Capture the cell that displays the provided text and extract its [X, Y] central coordinate. 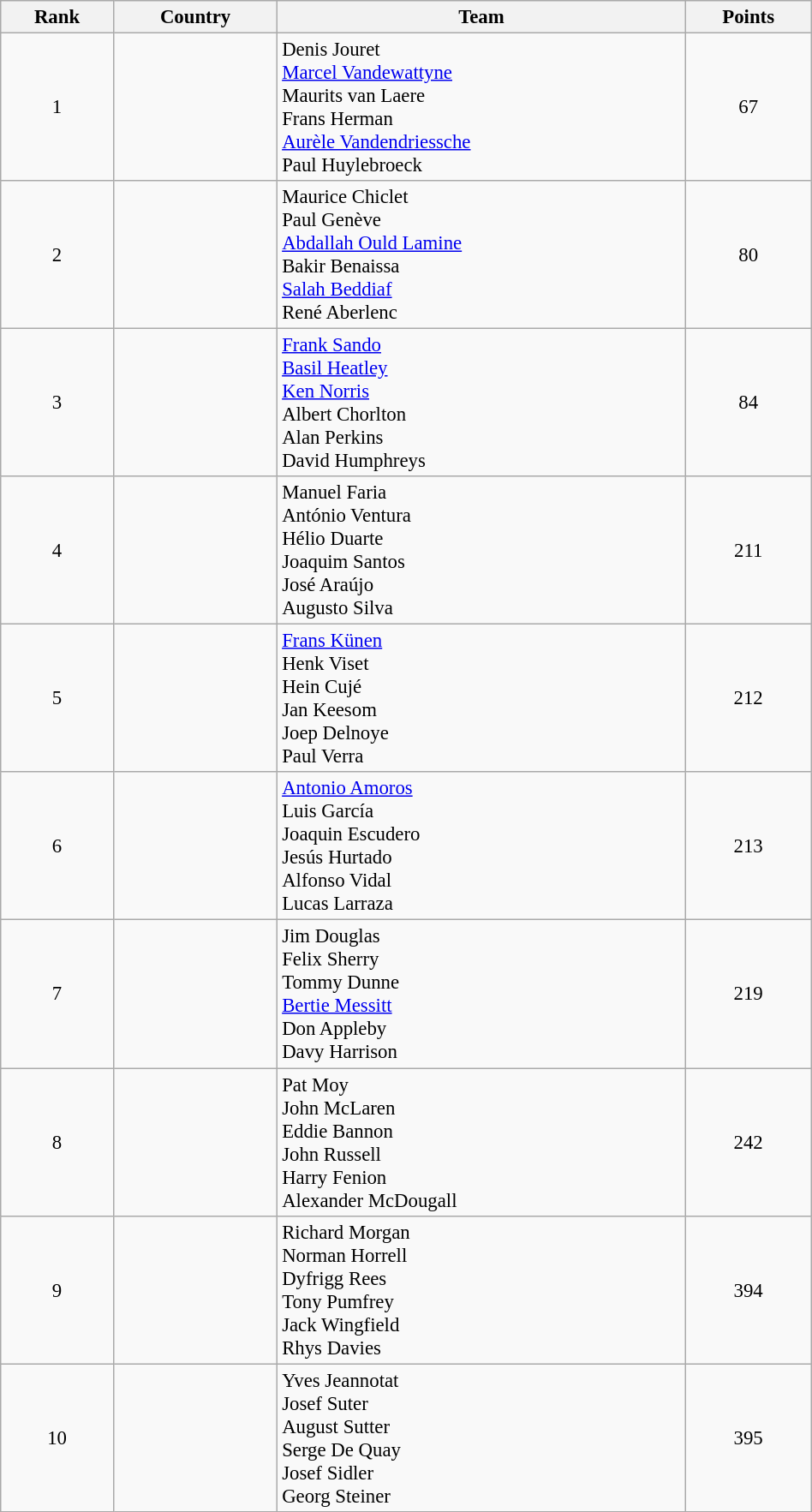
242 [749, 1143]
211 [749, 550]
7 [57, 994]
Frank SandoBasil HeatleyKen NorrisAlbert ChorltonAlan PerkinsDavid Humphreys [481, 403]
Yves JeannotatJosef SuterAugust SutterSerge De QuayJosef SidlerGeorg Steiner [481, 1437]
Rank [57, 17]
10 [57, 1437]
3 [57, 403]
219 [749, 994]
9 [57, 1290]
Maurice ChicletPaul GenèveAbdallah Ould LamineBakir BenaissaSalah BeddiafRené Aberlenc [481, 255]
394 [749, 1290]
Manuel FariaAntónio VenturaHélio DuarteJoaquim SantosJosé AraújoAugusto Silva [481, 550]
Points [749, 17]
Team [481, 17]
5 [57, 699]
6 [57, 846]
Denis JouretMarcel VandewattyneMaurits van LaereFrans HermanAurèle VandendriesschePaul Huylebroeck [481, 108]
Jim DouglasFelix SherryTommy DunneBertie MessittDon ApplebyDavy Harrison [481, 994]
4 [57, 550]
80 [749, 255]
Pat MoyJohn McLarenEddie BannonJohn RussellHarry FenionAlexander McDougall [481, 1143]
Frans KünenHenk VisetHein CujéJan KeesomJoep DelnoyePaul Verra [481, 699]
1 [57, 108]
Richard MorganNorman HorrellDyfrigg ReesTony PumfreyJack WingfieldRhys Davies [481, 1290]
2 [57, 255]
Country [195, 17]
213 [749, 846]
84 [749, 403]
Antonio AmorosLuis GarcíaJoaquin EscuderoJesús HurtadoAlfonso VidalLucas Larraza [481, 846]
395 [749, 1437]
67 [749, 108]
8 [57, 1143]
212 [749, 699]
